Detect which cell encompasses the target text, then output its (x, y) center coordinate. 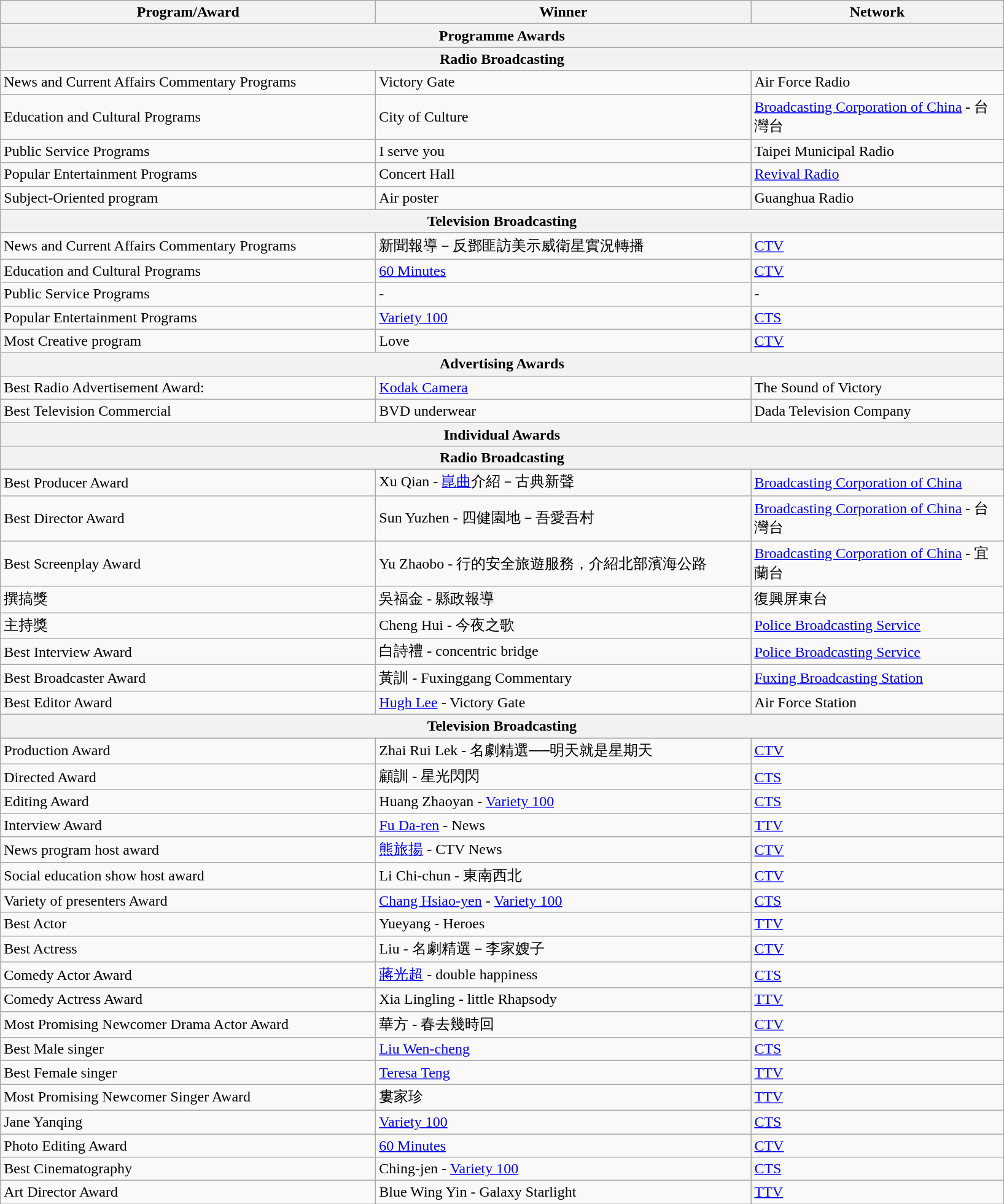
Interview Award (188, 825)
Broadcasting Corporation of China (877, 483)
Xia Lingling - little Rhapsody (564, 1000)
Programme Awards (502, 36)
Air Force Station (877, 702)
Fu Da-ren - News (564, 825)
Huang Zhaoyan - Variety 100 (564, 802)
Best Editor Award (188, 702)
Cheng Hui - 今夜之歌 (564, 626)
Best Broadcaster Award (188, 678)
Concert Hall (564, 174)
Best Actress (188, 949)
Best Director Award (188, 518)
Individual Awards (502, 434)
Best Cinematography (188, 1169)
Best Actor (188, 924)
Air Force Radio (877, 82)
Xu Qian - 崑曲介紹－古典新聲 (564, 483)
Taipei Municipal Radio (877, 151)
Comedy Actor Award (188, 975)
主持獎 (188, 626)
News program host award (188, 850)
Zhai Rui Lek - 名劇精選──明天就是星期天 (564, 752)
BVD underwear (564, 411)
I serve you (564, 151)
Best Radio Advertisement Award: (188, 387)
Yueyang - Heroes (564, 924)
Li Chi-chun - 東南西北 (564, 876)
Advertising Awards (502, 364)
Teresa Teng (564, 1073)
Kodak Camera (564, 387)
Hugh Lee - Victory Gate (564, 702)
Liu Wen-cheng (564, 1049)
Fuxing Broadcasting Station (877, 678)
Dada Television Company (877, 411)
Blue Wing Yin - Galaxy Starlight (564, 1192)
Network (877, 12)
Air poster (564, 198)
Art Director Award (188, 1192)
Variety of presenters Award (188, 901)
Comedy Actress Award (188, 1000)
Photo Editing Award (188, 1145)
Program/Award (188, 12)
Subject-Oriented program (188, 198)
Sun Yuzhen - 四健園地－吾愛吾村 (564, 518)
吳福金 - 縣政報導 (564, 599)
Guanghua Radio (877, 198)
Social education show host award (188, 876)
Best Television Commercial (188, 411)
蔣光超 - double happiness (564, 975)
Most Creative program (188, 341)
華方 - 春去幾時回 (564, 1024)
The Sound of Victory (877, 387)
白詩禮 - concentric bridge (564, 652)
Editing Award (188, 802)
Love (564, 341)
Chang Hsiao-yen - Variety 100 (564, 901)
Most Promising Newcomer Singer Award (188, 1098)
Production Award (188, 752)
Best Male singer (188, 1049)
黃訓 - Fuxinggang Commentary (564, 678)
Jane Yanqing (188, 1122)
Best Screenplay Award (188, 564)
顧訓 - 星光閃閃 (564, 777)
Yu Zhaobo - 行的安全旅遊服務，介紹北部濱海公路 (564, 564)
Ching-jen - Variety 100 (564, 1169)
Winner (564, 12)
Liu - 名劇精選－李家嫂子 (564, 949)
婁家珍 (564, 1098)
熊旅揚 - CTV News (564, 850)
City of Culture (564, 117)
Victory Gate (564, 82)
Best Producer Award (188, 483)
撰搞獎 (188, 599)
Best Interview Award (188, 652)
Broadcasting Corporation of China - 宜蘭台 (877, 564)
Most Promising Newcomer Drama Actor Award (188, 1024)
Directed Award (188, 777)
新聞報導－反鄧匪訪美示威衛星實況轉播 (564, 246)
Revival Radio (877, 174)
Best Female singer (188, 1073)
復興屏東台 (877, 599)
